Return the [X, Y] coordinate for the center point of the cell that contains the specified text.  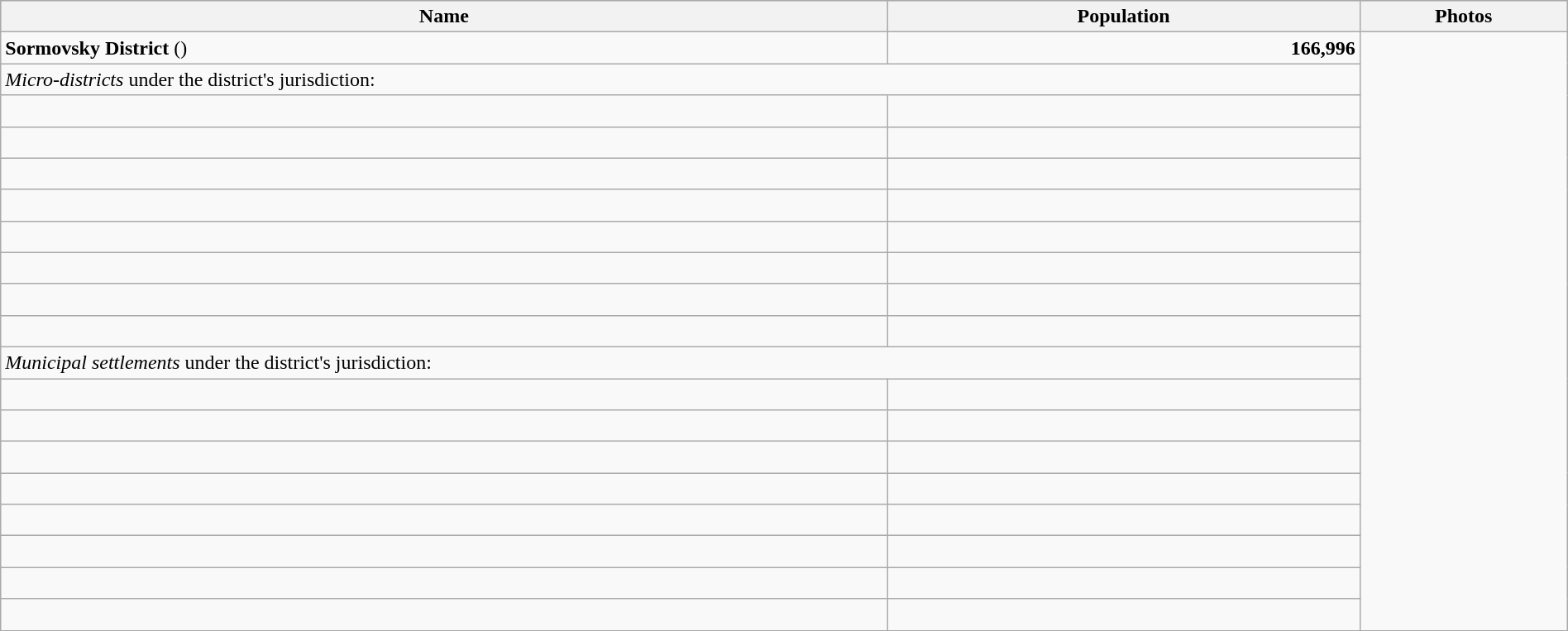
166,996 [1123, 48]
Name [444, 17]
Population [1123, 17]
Photos [1464, 17]
Micro-districts under the district's jurisdiction: [681, 79]
Municipal settlements under the district's jurisdiction: [681, 362]
Sormovsky District () [444, 48]
